Identify which cell holds the provided text, then report its [x, y] central coordinate. 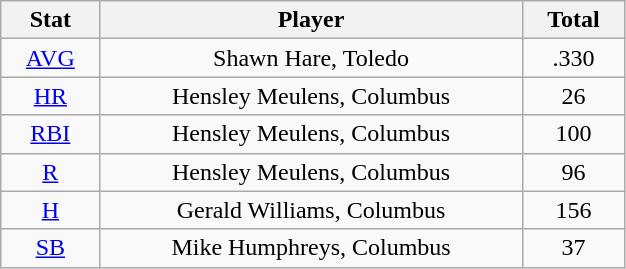
Shawn Hare, Toledo [311, 58]
Mike Humphreys, Columbus [311, 248]
Gerald Williams, Columbus [311, 210]
96 [574, 172]
H [50, 210]
Player [311, 20]
SB [50, 248]
HR [50, 96]
AVG [50, 58]
Total [574, 20]
R [50, 172]
.330 [574, 58]
RBI [50, 134]
156 [574, 210]
100 [574, 134]
37 [574, 248]
26 [574, 96]
Stat [50, 20]
